Detect which cell encompasses the target text, then output its (X, Y) center coordinate. 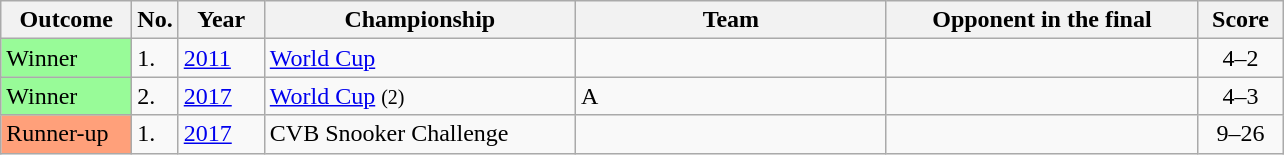
Opponent in the final (1042, 20)
No. (155, 20)
2. (155, 96)
World Cup (2) (420, 96)
Year (221, 20)
4–2 (1240, 58)
9–26 (1240, 134)
CVB Snooker Challenge (420, 134)
Outcome (66, 20)
2011 (221, 58)
World Cup (420, 58)
Team (730, 20)
A (730, 96)
Runner-up (66, 134)
Score (1240, 20)
4–3 (1240, 96)
Championship (420, 20)
